For the text-containing cell, return its midpoint in [x, y] coordinate format. 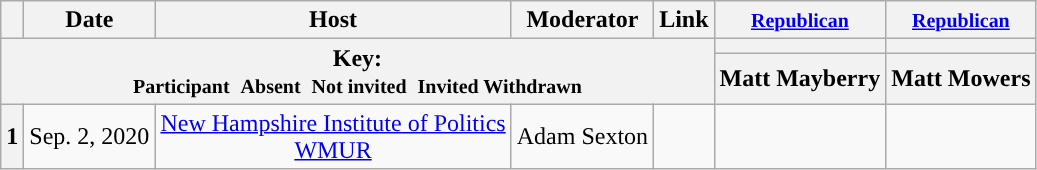
Adam Sexton [582, 136]
Host [333, 20]
New Hampshire Institute of PoliticsWMUR [333, 136]
Key: Participant Absent Not invited Invited Withdrawn [358, 72]
Date [90, 20]
Matt Mowers [961, 78]
Link [684, 20]
Sep. 2, 2020 [90, 136]
Moderator [582, 20]
1 [12, 136]
Matt Mayberry [800, 78]
